For the text-containing cell, return its midpoint in [x, y] coordinate format. 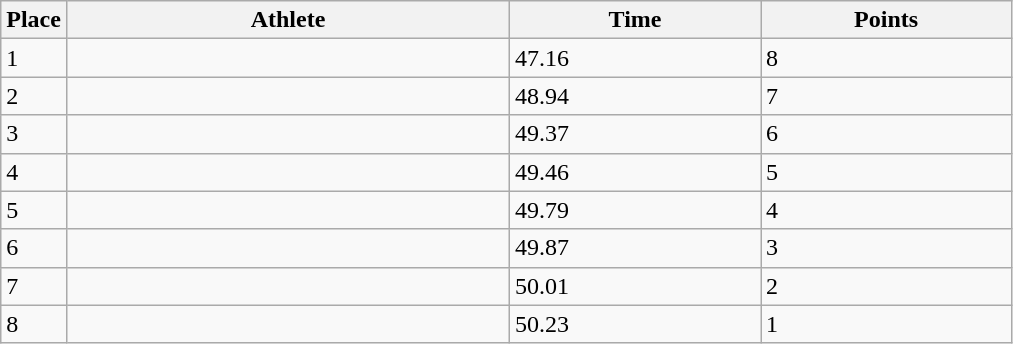
48.94 [636, 96]
49.87 [636, 248]
Place [34, 20]
Athlete [288, 20]
50.01 [636, 286]
49.37 [636, 134]
49.46 [636, 172]
50.23 [636, 324]
49.79 [636, 210]
47.16 [636, 58]
Points [886, 20]
Time [636, 20]
